Find where the given text appears and provide that cell's center as (X, Y) coordinate. 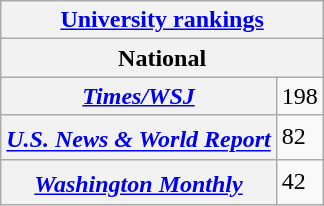
82 (300, 138)
42 (300, 182)
University rankings (162, 20)
Washington Monthly (139, 182)
198 (300, 96)
National (162, 58)
Times/WSJ (139, 96)
U.S. News & World Report (139, 138)
